Pinpoint the cell where the given text exists, returning its [X, Y] midpoint coordinate. 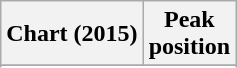
Chart (2015) [72, 34]
Peakposition [189, 34]
